Capture the cell that displays the provided text and extract its [x, y] central coordinate. 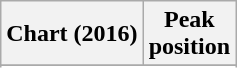
Peakposition [189, 34]
Chart (2016) [72, 34]
